Scan for the cell matching the given text and deliver its (x, y) coordinate at center. 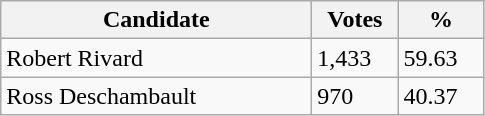
Candidate (156, 20)
59.63 (441, 58)
Robert Rivard (156, 58)
970 (355, 96)
Votes (355, 20)
1,433 (355, 58)
% (441, 20)
Ross Deschambault (156, 96)
40.37 (441, 96)
